Pinpoint the cell where the given text exists, returning its [X, Y] midpoint coordinate. 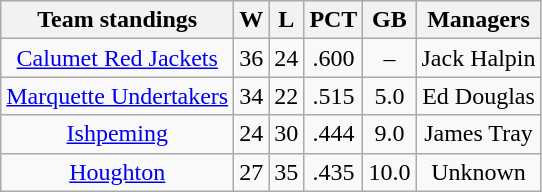
36 [252, 58]
Houghton [118, 172]
27 [252, 172]
.435 [334, 172]
22 [286, 96]
Managers [478, 20]
.600 [334, 58]
Calumet Red Jackets [118, 58]
– [390, 58]
L [286, 20]
10.0 [390, 172]
30 [286, 134]
.515 [334, 96]
5.0 [390, 96]
Marquette Undertakers [118, 96]
9.0 [390, 134]
Unknown [478, 172]
35 [286, 172]
PCT [334, 20]
James Tray [478, 134]
Team standings [118, 20]
GB [390, 20]
Ishpeming [118, 134]
34 [252, 96]
Ed Douglas [478, 96]
.444 [334, 134]
Jack Halpin [478, 58]
W [252, 20]
